Detect which cell encompasses the target text, then output its [X, Y] center coordinate. 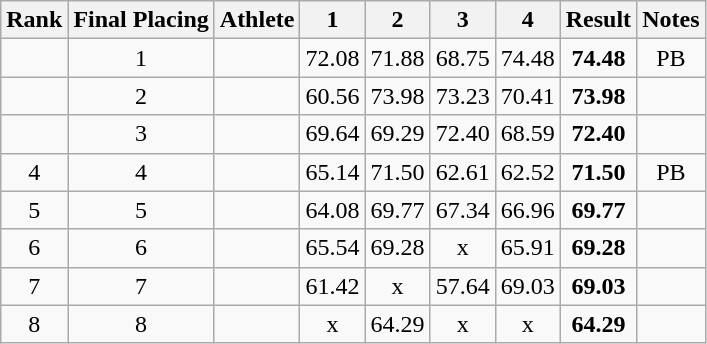
64.08 [332, 210]
60.56 [332, 96]
73.23 [462, 96]
Rank [34, 20]
65.91 [528, 248]
Notes [671, 20]
Final Placing [141, 20]
67.34 [462, 210]
72.08 [332, 58]
69.29 [398, 134]
Athlete [257, 20]
62.61 [462, 172]
69.64 [332, 134]
68.59 [528, 134]
68.75 [462, 58]
62.52 [528, 172]
66.96 [528, 210]
70.41 [528, 96]
Result [598, 20]
61.42 [332, 286]
65.54 [332, 248]
65.14 [332, 172]
57.64 [462, 286]
71.88 [398, 58]
